Identify which cell holds the provided text, then report its (x, y) central coordinate. 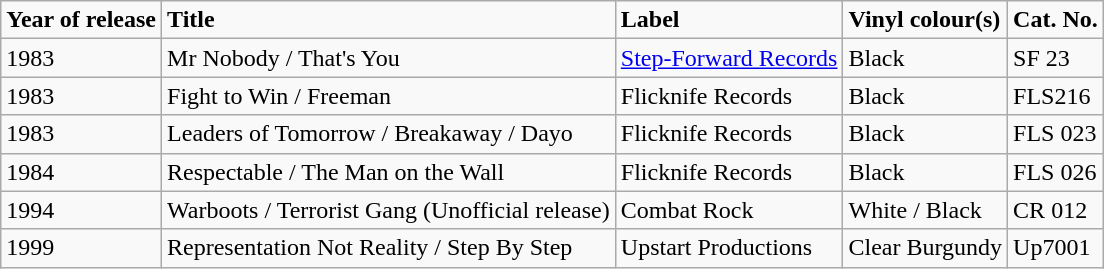
Warboots / Terrorist Gang (Unofficial release) (389, 210)
1999 (82, 248)
Clear Burgundy (926, 248)
Vinyl colour(s) (926, 20)
Title (389, 20)
Respectable / The Man on the Wall (389, 172)
Upstart Productions (729, 248)
White / Black (926, 210)
1984 (82, 172)
Mr Nobody / That's You (389, 58)
Step-Forward Records (729, 58)
SF 23 (1056, 58)
CR 012 (1056, 210)
Leaders of Tomorrow / Breakaway / Dayo (389, 134)
Cat. No. (1056, 20)
FLS216 (1056, 96)
Label (729, 20)
1994 (82, 210)
Fight to Win / Freeman (389, 96)
Combat Rock (729, 210)
Representation Not Reality / Step By Step (389, 248)
FLS 023 (1056, 134)
Up7001 (1056, 248)
Year of release (82, 20)
FLS 026 (1056, 172)
